Output the (x, y) coordinate of the center of the cell containing the given text.  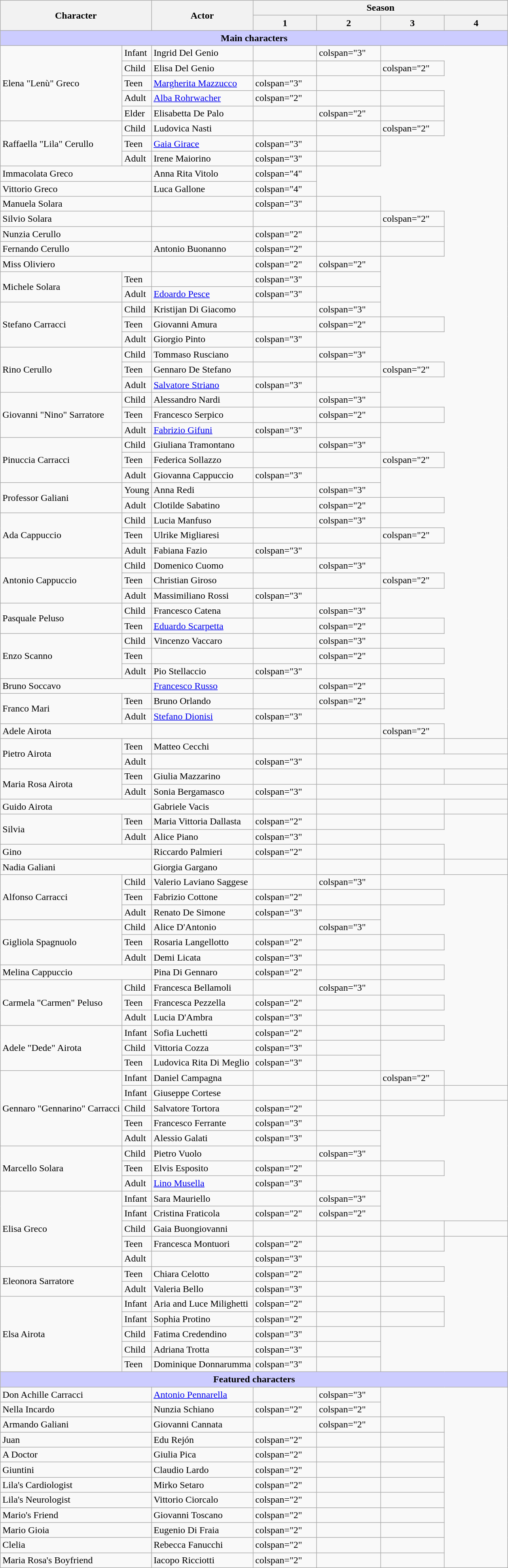
Mirko Setaro (203, 1485)
Lila's Cardiologist (76, 1485)
Antonio Pennarella (203, 1394)
Juan (76, 1440)
Giovanna Cappuccio (203, 475)
Actor (203, 15)
Mario Gioia (76, 1530)
Don Achille Carracci (76, 1394)
Fabrizio Gifuni (203, 430)
Rebecca Fanucchi (203, 1545)
Immacolata Greco (76, 173)
Eduardo Scarpetta (203, 626)
Armando Galiani (76, 1425)
Giuntini (76, 1470)
Elvis Esposito (203, 1168)
Sophia Protino (203, 1319)
Fabiana Fazio (203, 550)
Bruno Soccavo (76, 686)
Elder (137, 113)
Luca Gallone (203, 189)
Daniel Campagna (203, 1078)
Eleonora Sarratore (61, 1281)
Rosaria Langellotto (203, 942)
Francesco Catena (203, 611)
Main characters (254, 38)
Francesco Russo (203, 686)
Nunzia Cerullo (76, 234)
Eugenio Di Fraia (203, 1530)
Adele "Dede" Airota (61, 1048)
Ludovica Rita Di Meglio (203, 1063)
Bruno Orlando (203, 701)
Silvia (61, 829)
Adriana Trotta (203, 1349)
Guido Airota (76, 807)
Vittoria Cozza (203, 1048)
Sara Mauriello (203, 1199)
Christian Giroso (203, 580)
Vincenzo Vaccaro (203, 641)
Adele Airota (76, 731)
Renato De Simone (203, 912)
Pasquale Peluso (61, 618)
Edu Rejón (203, 1440)
Gino (76, 852)
Carmela "Carmen" Peluso (61, 1003)
Valeria Bello (203, 1289)
Dominique Donnarumma (203, 1364)
Domenico Cuomo (203, 565)
Claudio Lardo (203, 1470)
Young (137, 490)
Giulia Pica (203, 1455)
Gaia Girace (203, 143)
Francesco Ferrante (203, 1123)
Anna Redi (203, 490)
Pietro Airota (61, 754)
Giovanni "Nino" Sarratore (61, 415)
Francesca Montuori (203, 1244)
Nella Incardo (76, 1410)
Alfonso Carracci (61, 897)
Ludovica Nasti (203, 128)
Aria and Luce Milighetti (203, 1304)
Enzo Scanno (61, 656)
Vittorio Greco (76, 189)
Cristina Fraticola (203, 1214)
Sofia Luchetti (203, 1033)
Pinuccia Carracci (61, 460)
Miss Oliviero (76, 264)
Gabriele Vacis (203, 807)
Fatima Credendino (203, 1334)
Gennaro "Gennarino" Carracci (61, 1108)
Manuela Solara (76, 204)
Marcello Solara (61, 1168)
Alice D'Antonio (203, 927)
3 (412, 23)
Silvio Solara (76, 219)
Mario's Friend (76, 1515)
Chiara Celotto (203, 1274)
Kristijan Di Giacomo (203, 309)
Massimiliano Rossi (203, 596)
Alessio Galati (203, 1138)
Maria Rosa's Boyfriend (76, 1560)
Franco Mari (61, 709)
Michele Solara (61, 287)
Ingrid Del Genio (203, 53)
Maria Rosa Airota (61, 784)
Francesca Bellamoli (203, 988)
Elisa Del Genio (203, 68)
Stefano Dionisi (203, 716)
Gigliola Spagnuolo (61, 942)
Francesca Pezzella (203, 1003)
4 (476, 23)
Elsa Airota (61, 1334)
Edoardo Pesce (203, 294)
Iacopo Ricciotti (203, 1560)
Giorgio Pinto (203, 339)
Fernando Cerullo (76, 249)
Character (76, 15)
Irene Maiorino (203, 158)
Tommaso Rusciano (203, 354)
Raffaella "Lila" Cerullo (61, 143)
Pietro Vuolo (203, 1153)
Featured characters (254, 1379)
Alba Rohrwacher (203, 98)
Margherita Mazzucco (203, 83)
Giorgia Gargano (203, 867)
Giovanni Cannata (203, 1425)
Ada Cappuccio (61, 535)
Elisabetta De Palo (203, 113)
Lila's Neurologist (76, 1500)
Sonia Bergamasco (203, 792)
Giuseppe Cortese (203, 1093)
Valerio Laviano Saggese (203, 882)
Gaia Buongiovanni (203, 1229)
Federica Sollazzo (203, 460)
Francesco Serpico (203, 415)
1 (285, 23)
Season (381, 8)
Lucia Manfuso (203, 520)
Salvatore Striano (203, 384)
Elena "Lenù" Greco (61, 83)
Giulia Mazzarino (203, 776)
Alice Piano (203, 837)
Stefano Carracci (61, 324)
Anna Rita Vitolo (203, 173)
Maria Vittoria Dallasta (203, 822)
Pio Stellaccio (203, 671)
Lino Musella (203, 1184)
Gennaro De Stefano (203, 369)
Lucia D'Ambra (203, 1018)
Ulrike Migliaresi (203, 535)
A Doctor (76, 1455)
Antonio Cappuccio (61, 580)
Alessandro Nardi (203, 400)
Clotilde Sabatino (203, 505)
Pina Di Gennaro (203, 972)
Nunzia Schiano (203, 1410)
Fabrizio Cottone (203, 897)
Clelia (76, 1545)
Giuliana Tramontano (203, 445)
Matteo Cecchi (203, 746)
Vittorio Ciorcalo (203, 1500)
Elisa Greco (61, 1229)
Riccardo Palmieri (203, 852)
Giovanni Toscano (203, 1515)
Melina Cappuccio (76, 972)
Antonio Buonanno (203, 249)
Rino Cerullo (61, 369)
Demi Licata (203, 957)
Professor Galiani (61, 498)
Nadia Galiani (76, 867)
Salvatore Tortora (203, 1108)
2 (349, 23)
Giovanni Amura (203, 324)
